From the cell containing the given text, extract its center point as (x, y) coordinate. 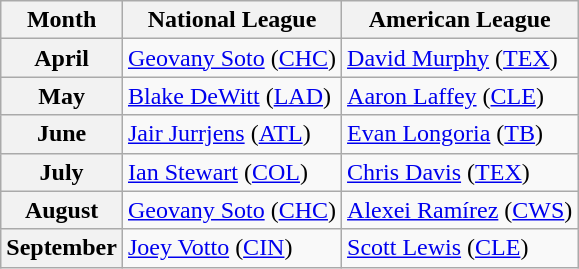
August (62, 210)
Chris Davis (TEX) (460, 172)
April (62, 58)
Month (62, 20)
National League (232, 20)
David Murphy (TEX) (460, 58)
Ian Stewart (COL) (232, 172)
July (62, 172)
Alexei Ramírez (CWS) (460, 210)
American League (460, 20)
June (62, 134)
Blake DeWitt (LAD) (232, 96)
Jair Jurrjens (ATL) (232, 134)
Aaron Laffey (CLE) (460, 96)
September (62, 248)
Scott Lewis (CLE) (460, 248)
Joey Votto (CIN) (232, 248)
Evan Longoria (TB) (460, 134)
May (62, 96)
